Return the [X, Y] coordinate for the center point of the cell that contains the specified text.  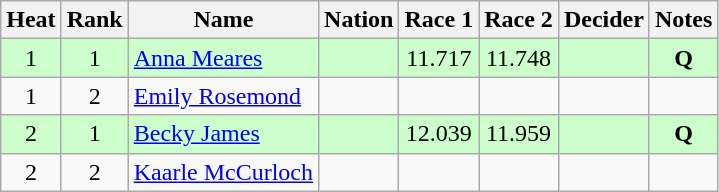
11.959 [519, 134]
Nation [359, 20]
Emily Rosemond [223, 96]
Decider [604, 20]
12.039 [439, 134]
Race 1 [439, 20]
Kaarle McCurloch [223, 172]
Rank [94, 20]
Becky James [223, 134]
11.717 [439, 58]
Anna Meares [223, 58]
Heat [31, 20]
11.748 [519, 58]
Race 2 [519, 20]
Notes [683, 20]
Name [223, 20]
